Output the (x, y) coordinate of the center of the cell containing the given text.  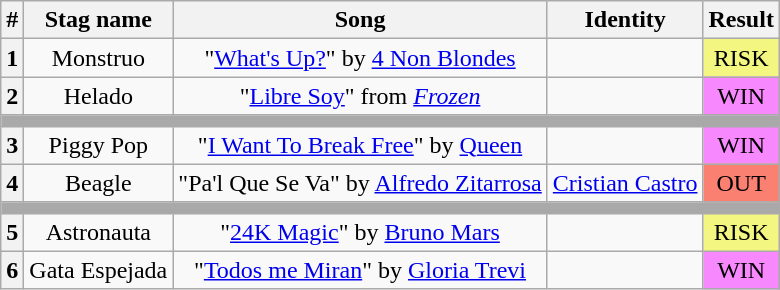
# (12, 20)
Piggy Pop (98, 145)
4 (12, 183)
Monstruo (98, 58)
"24K Magic" by Bruno Mars (360, 232)
Result (741, 20)
5 (12, 232)
Astronauta (98, 232)
"Todos me Miran" by Gloria Trevi (360, 270)
Song (360, 20)
Cristian Castro (625, 183)
"What's Up?" by 4 Non Blondes (360, 58)
2 (12, 96)
Helado (98, 96)
Beagle (98, 183)
Identity (625, 20)
OUT (741, 183)
3 (12, 145)
1 (12, 58)
"Pa'l Que Se Va" by Alfredo Zitarrosa (360, 183)
Gata Espejada (98, 270)
"Libre Soy" from Frozen (360, 96)
Stag name (98, 20)
6 (12, 270)
"I Want To Break Free" by Queen (360, 145)
